Capture the cell that displays the provided text and extract its (X, Y) central coordinate. 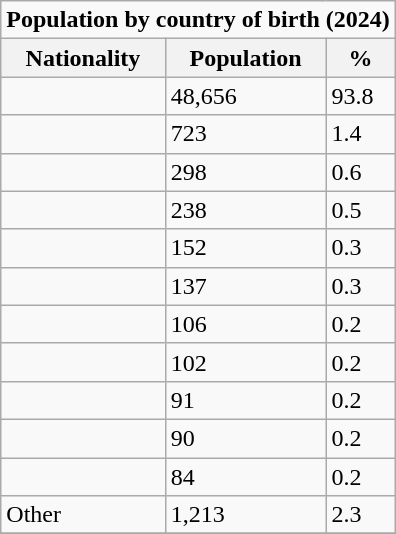
137 (246, 286)
152 (246, 248)
298 (246, 172)
0.6 (360, 172)
Other (83, 515)
91 (246, 400)
48,656 (246, 96)
Nationality (83, 58)
90 (246, 438)
% (360, 58)
723 (246, 134)
1.4 (360, 134)
93.8 (360, 96)
1,213 (246, 515)
Population by country of birth (2024) (198, 20)
84 (246, 477)
0.5 (360, 210)
Population (246, 58)
102 (246, 362)
2.3 (360, 515)
106 (246, 324)
238 (246, 210)
